Find where the given text appears and provide that cell's center as (X, Y) coordinate. 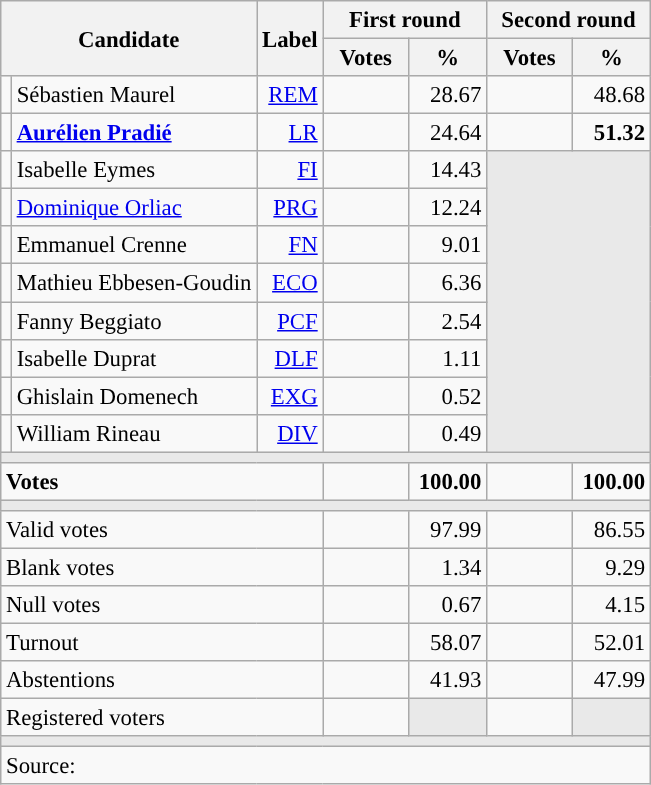
Null votes (162, 605)
ECO (290, 283)
Candidate (129, 38)
PCF (290, 321)
Second round (569, 20)
Mathieu Ebbesen-Goudin (134, 283)
LR (290, 133)
Isabelle Eymes (134, 170)
1.11 (448, 358)
48.68 (611, 95)
Source: (326, 766)
DIV (290, 433)
51.32 (611, 133)
Abstentions (162, 680)
12.24 (448, 208)
0.52 (448, 396)
Emmanuel Crenne (134, 245)
58.07 (448, 643)
DLF (290, 358)
FI (290, 170)
Label (290, 38)
Ghislain Domenech (134, 396)
9.01 (448, 245)
9.29 (611, 567)
Blank votes (162, 567)
Registered voters (162, 718)
Fanny Beggiato (134, 321)
28.67 (448, 95)
1.34 (448, 567)
Dominique Orliac (134, 208)
Valid votes (162, 530)
Isabelle Duprat (134, 358)
Turnout (162, 643)
2.54 (448, 321)
First round (405, 20)
52.01 (611, 643)
0.49 (448, 433)
Aurélien Pradié (134, 133)
0.67 (448, 605)
William Rineau (134, 433)
86.55 (611, 530)
FN (290, 245)
Sébastien Maurel (134, 95)
14.43 (448, 170)
24.64 (448, 133)
EXG (290, 396)
PRG (290, 208)
6.36 (448, 283)
REM (290, 95)
97.99 (448, 530)
47.99 (611, 680)
41.93 (448, 680)
4.15 (611, 605)
